Determine the [X, Y] coordinate at the center of the cell enclosing the given text.  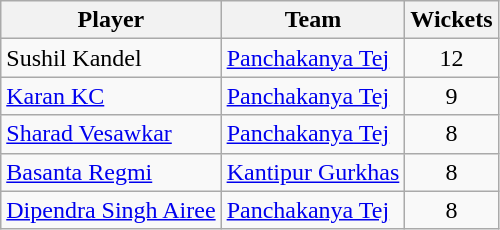
Sharad Vesawkar [111, 134]
Karan KC [111, 96]
Basanta Regmi [111, 172]
Kantipur Gurkhas [313, 172]
Sushil Kandel [111, 58]
Player [111, 20]
12 [452, 58]
Team [313, 20]
9 [452, 96]
Dipendra Singh Airee [111, 210]
Wickets [452, 20]
